Locate the cell with the specified text and output its (X, Y) center coordinate. 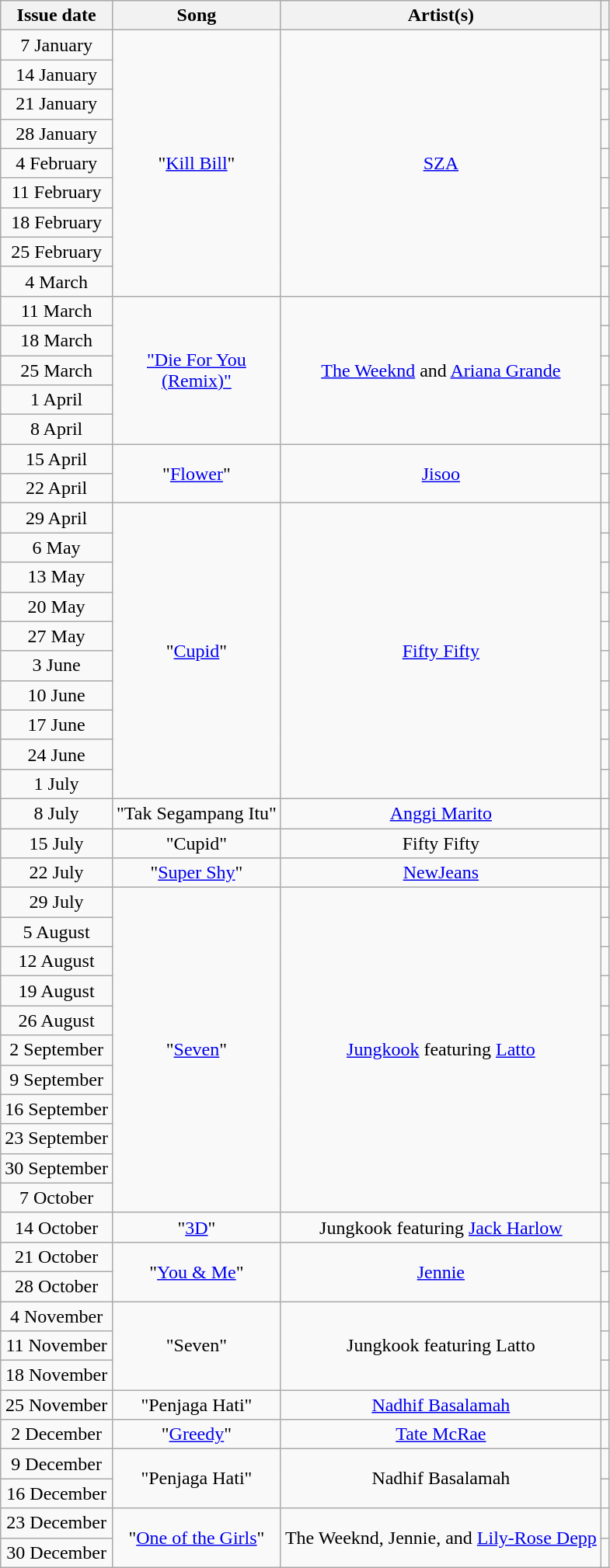
25 March (57, 370)
19 August (57, 991)
"Kill Bill" (196, 163)
"You & Me" (196, 1271)
27 May (57, 636)
SZA (441, 163)
29 July (57, 902)
"Super Shy" (196, 873)
Jungkook featuring Jack Harlow (441, 1227)
21 January (57, 104)
20 May (57, 607)
"Die For You(Remix)" (196, 370)
1 April (57, 400)
29 April (57, 518)
21 October (57, 1257)
3 June (57, 666)
1 July (57, 784)
6 May (57, 548)
5 August (57, 932)
NewJeans (441, 873)
18 March (57, 340)
"Tak Segampang Itu" (196, 813)
"Flower" (196, 474)
Tate McRae (441, 1434)
15 April (57, 459)
"One of the Girls" (196, 1538)
Song (196, 16)
17 June (57, 725)
"Greedy" (196, 1434)
16 September (57, 1109)
Jennie (441, 1271)
7 October (57, 1198)
26 August (57, 1020)
24 June (57, 754)
28 January (57, 134)
4 February (57, 163)
The Weeknd and Ariana Grande (441, 370)
4 November (57, 1316)
8 July (57, 813)
18 February (57, 222)
7 January (57, 45)
30 September (57, 1168)
11 March (57, 311)
11 February (57, 193)
22 July (57, 873)
9 September (57, 1080)
Issue date (57, 16)
30 December (57, 1552)
25 November (57, 1405)
11 November (57, 1346)
18 November (57, 1375)
13 May (57, 577)
25 February (57, 252)
22 April (57, 488)
10 June (57, 695)
28 October (57, 1286)
Artist(s) (441, 16)
Anggi Marito (441, 813)
14 January (57, 75)
Jisoo (441, 474)
2 September (57, 1050)
2 December (57, 1434)
14 October (57, 1227)
23 September (57, 1139)
12 August (57, 961)
16 December (57, 1493)
15 July (57, 843)
23 December (57, 1523)
8 April (57, 429)
The Weeknd, Jennie, and Lily-Rose Depp (441, 1538)
"3D" (196, 1227)
9 December (57, 1464)
4 March (57, 281)
